From the cell containing the given text, extract its center point as (X, Y) coordinate. 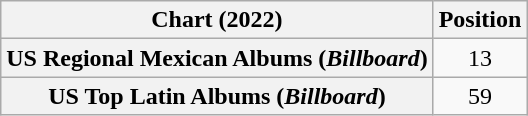
59 (480, 96)
13 (480, 58)
Chart (2022) (217, 20)
US Top Latin Albums (Billboard) (217, 96)
Position (480, 20)
US Regional Mexican Albums (Billboard) (217, 58)
